Capture the cell that displays the provided text and extract its (X, Y) central coordinate. 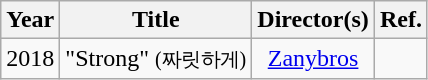
Ref. (400, 20)
Title (156, 20)
Zanybros (314, 59)
"Strong" (짜릿하게) (156, 59)
2018 (30, 59)
Year (30, 20)
Director(s) (314, 20)
